Scan for the cell matching the given text and deliver its (x, y) coordinate at center. 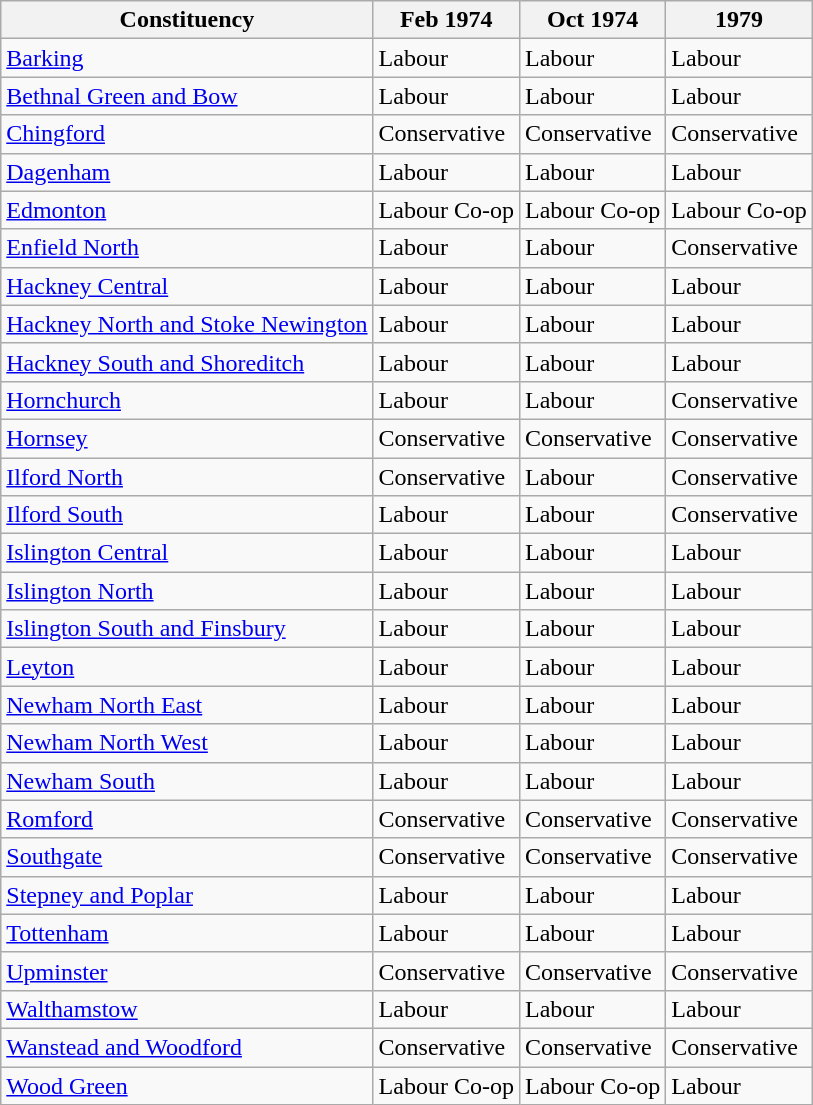
Walthamstow (187, 1009)
Hackney North and Stoke Newington (187, 324)
Newham South (187, 781)
Newham North West (187, 743)
Ilford South (187, 515)
Leyton (187, 667)
Hornsey (187, 438)
Newham North East (187, 705)
Edmonton (187, 210)
Feb 1974 (446, 20)
Southgate (187, 857)
Stepney and Poplar (187, 895)
Upminster (187, 971)
Chingford (187, 134)
Hackney South and Shoreditch (187, 362)
Islington South and Finsbury (187, 629)
Bethnal Green and Bow (187, 96)
1979 (739, 20)
Islington Central (187, 553)
Hackney Central (187, 286)
Constituency (187, 20)
Wanstead and Woodford (187, 1047)
Oct 1974 (592, 20)
Wood Green (187, 1085)
Ilford North (187, 477)
Dagenham (187, 172)
Barking (187, 58)
Tottenham (187, 933)
Romford (187, 819)
Enfield North (187, 248)
Hornchurch (187, 400)
Islington North (187, 591)
